Return (x, y) of the center of cell containing provided text 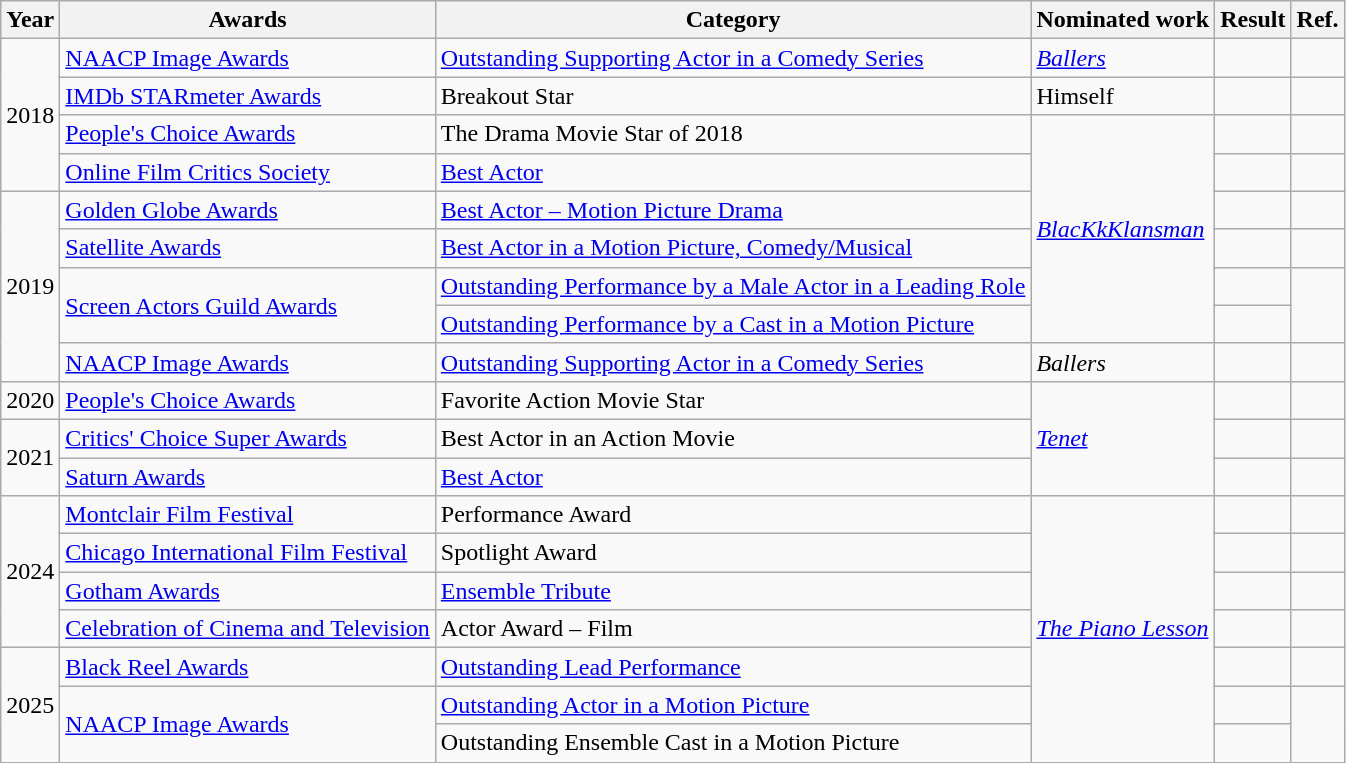
Year (30, 20)
Spotlight Award (733, 553)
Tenet (1123, 438)
Outstanding Lead Performance (733, 667)
IMDb STARmeter Awards (248, 96)
The Piano Lesson (1123, 629)
Montclair Film Festival (248, 515)
Awards (248, 20)
Best Actor in a Motion Picture, Comedy/Musical (733, 248)
Breakout Star (733, 96)
Celebration of Cinema and Television (248, 629)
Actor Award – Film (733, 629)
Outstanding Actor in a Motion Picture (733, 705)
Critics' Choice Super Awards (248, 438)
Performance Award (733, 515)
Golden Globe Awards (248, 210)
2024 (30, 572)
Himself (1123, 96)
The Drama Movie Star of 2018 (733, 134)
Screen Actors Guild Awards (248, 305)
Nominated work (1123, 20)
BlacKkKlansman (1123, 229)
2020 (30, 400)
Result (1253, 20)
Ensemble Tribute (733, 591)
Outstanding Ensemble Cast in a Motion Picture (733, 743)
Outstanding Performance by a Cast in a Motion Picture (733, 324)
Ref. (1318, 20)
Chicago International Film Festival (248, 553)
Best Actor – Motion Picture Drama (733, 210)
2025 (30, 705)
2021 (30, 457)
Gotham Awards (248, 591)
2018 (30, 115)
2019 (30, 286)
Best Actor in an Action Movie (733, 438)
Category (733, 20)
Outstanding Performance by a Male Actor in a Leading Role (733, 286)
Saturn Awards (248, 477)
Favorite Action Movie Star (733, 400)
Online Film Critics Society (248, 172)
Satellite Awards (248, 248)
Black Reel Awards (248, 667)
